Provide the (X, Y) coordinate of the cell's center where the given text is located.  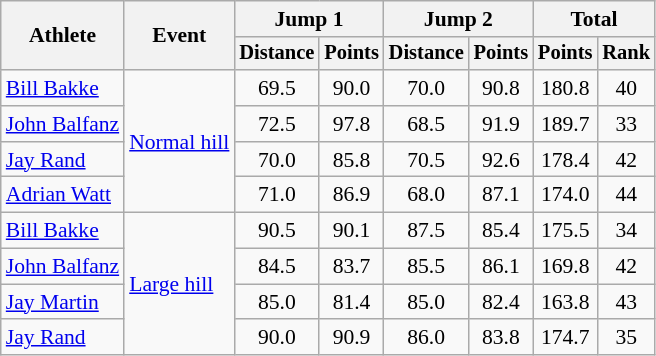
174.7 (565, 338)
68.0 (426, 195)
85.4 (501, 231)
Rank (626, 54)
Jump 2 (458, 19)
189.7 (565, 124)
72.5 (276, 124)
Jay Martin (62, 302)
Event (179, 36)
43 (626, 302)
Large hill (179, 284)
40 (626, 88)
82.4 (501, 302)
Jump 1 (308, 19)
85.8 (351, 160)
68.5 (426, 124)
90.1 (351, 231)
44 (626, 195)
174.0 (565, 195)
180.8 (565, 88)
84.5 (276, 267)
83.7 (351, 267)
Adrian Watt (62, 195)
87.5 (426, 231)
33 (626, 124)
69.5 (276, 88)
70.5 (426, 160)
91.9 (501, 124)
86.0 (426, 338)
87.1 (501, 195)
90.5 (276, 231)
35 (626, 338)
34 (626, 231)
71.0 (276, 195)
81.4 (351, 302)
83.8 (501, 338)
90.9 (351, 338)
86.1 (501, 267)
92.6 (501, 160)
86.9 (351, 195)
178.4 (565, 160)
97.8 (351, 124)
Athlete (62, 36)
169.8 (565, 267)
163.8 (565, 302)
Total (594, 19)
90.8 (501, 88)
175.5 (565, 231)
85.5 (426, 267)
Normal hill (179, 141)
